Detect which cell encompasses the target text, then output its [x, y] center coordinate. 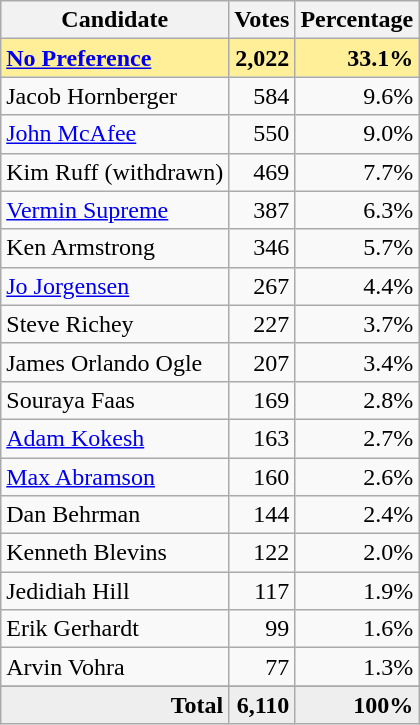
7.7% [357, 172]
6.3% [357, 210]
469 [262, 172]
Steve Richey [115, 324]
550 [262, 134]
Jedidiah Hill [115, 591]
Votes [262, 20]
2.8% [357, 400]
160 [262, 477]
346 [262, 248]
117 [262, 591]
77 [262, 667]
163 [262, 438]
144 [262, 515]
1.9% [357, 591]
Jo Jorgensen [115, 286]
Kenneth Blevins [115, 553]
No Preference [115, 58]
Vermin Supreme [115, 210]
Erik Gerhardt [115, 629]
John McAfee [115, 134]
1.6% [357, 629]
99 [262, 629]
Souraya Faas [115, 400]
227 [262, 324]
Dan Behrman [115, 515]
122 [262, 553]
Arvin Vohra [115, 667]
2.7% [357, 438]
100% [357, 705]
3.7% [357, 324]
2.0% [357, 553]
Max Abramson [115, 477]
Jacob Hornberger [115, 96]
584 [262, 96]
6,110 [262, 705]
Kim Ruff (withdrawn) [115, 172]
3.4% [357, 362]
Adam Kokesh [115, 438]
2.4% [357, 515]
267 [262, 286]
2.6% [357, 477]
5.7% [357, 248]
James Orlando Ogle [115, 362]
4.4% [357, 286]
169 [262, 400]
Percentage [357, 20]
9.0% [357, 134]
33.1% [357, 58]
1.3% [357, 667]
207 [262, 362]
2,022 [262, 58]
387 [262, 210]
Candidate [115, 20]
9.6% [357, 96]
Ken Armstrong [115, 248]
Total [115, 705]
